Provide the (x, y) coordinate of the cell's center where the given text is located.  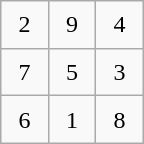
7 (24, 72)
1 (72, 120)
2 (24, 24)
3 (120, 72)
9 (72, 24)
4 (120, 24)
5 (72, 72)
6 (24, 120)
8 (120, 120)
